Determine the [x, y] coordinate at the center of the cell enclosing the given text.  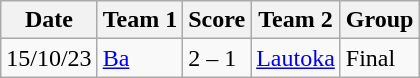
2 – 1 [217, 58]
Team 2 [296, 20]
Score [217, 20]
Date [49, 20]
Final [380, 58]
Group [380, 20]
Ba [140, 58]
Lautoka [296, 58]
15/10/23 [49, 58]
Team 1 [140, 20]
